Pinpoint the cell where the given text exists, returning its (X, Y) midpoint coordinate. 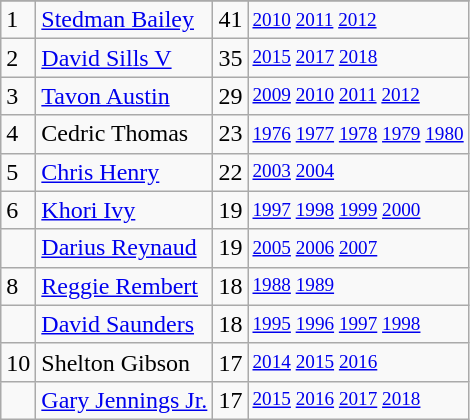
2015 2016 2017 2018 (358, 400)
2003 2004 (358, 172)
Shelton Gibson (124, 362)
1976 1977 1978 1979 1980 (358, 134)
1988 1989 (358, 286)
Darius Reynaud (124, 248)
2015 2017 2018 (358, 58)
1997 1998 1999 2000 (358, 210)
41 (230, 20)
5 (18, 172)
Gary Jennings Jr. (124, 400)
Cedric Thomas (124, 134)
3 (18, 96)
22 (230, 172)
2014 2015 2016 (358, 362)
2005 2006 2007 (358, 248)
David Sills V (124, 58)
10 (18, 362)
4 (18, 134)
23 (230, 134)
Stedman Bailey (124, 20)
2009 2010 2011 2012 (358, 96)
David Saunders (124, 324)
2010 2011 2012 (358, 20)
35 (230, 58)
8 (18, 286)
Tavon Austin (124, 96)
2 (18, 58)
1 (18, 20)
Khori Ivy (124, 210)
29 (230, 96)
6 (18, 210)
Chris Henry (124, 172)
Reggie Rembert (124, 286)
1995 1996 1997 1998 (358, 324)
